Locate the cell with the specified text and output its [X, Y] center coordinate. 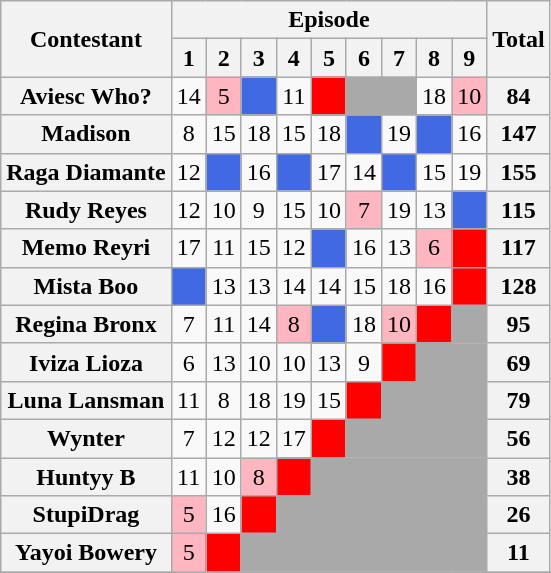
147 [519, 134]
Rudy Reyes [86, 210]
2 [224, 58]
Contestant [86, 39]
Memo Reyri [86, 248]
4 [294, 58]
79 [519, 400]
115 [519, 210]
Total [519, 39]
Episode [329, 20]
84 [519, 96]
Huntyy B [86, 477]
Mista Boo [86, 286]
128 [519, 286]
26 [519, 515]
StupiDrag [86, 515]
155 [519, 172]
Aviesc Who? [86, 96]
Yayoi Bowery [86, 553]
117 [519, 248]
Regina Bronx [86, 324]
1 [188, 58]
Luna Lansman [86, 400]
69 [519, 362]
Wynter [86, 438]
56 [519, 438]
38 [519, 477]
Madison [86, 134]
3 [258, 58]
95 [519, 324]
Raga Diamante [86, 172]
Iviza Lioza [86, 362]
